For the text-containing cell, return its midpoint in (x, y) coordinate format. 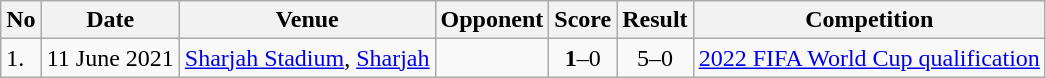
Score (583, 20)
1–0 (583, 58)
Competition (869, 20)
Date (110, 20)
No (21, 20)
5–0 (655, 58)
11 June 2021 (110, 58)
2022 FIFA World Cup qualification (869, 58)
Venue (307, 20)
1. (21, 58)
Result (655, 20)
Opponent (492, 20)
Sharjah Stadium, Sharjah (307, 58)
